For the text-containing cell, return its midpoint in [X, Y] coordinate format. 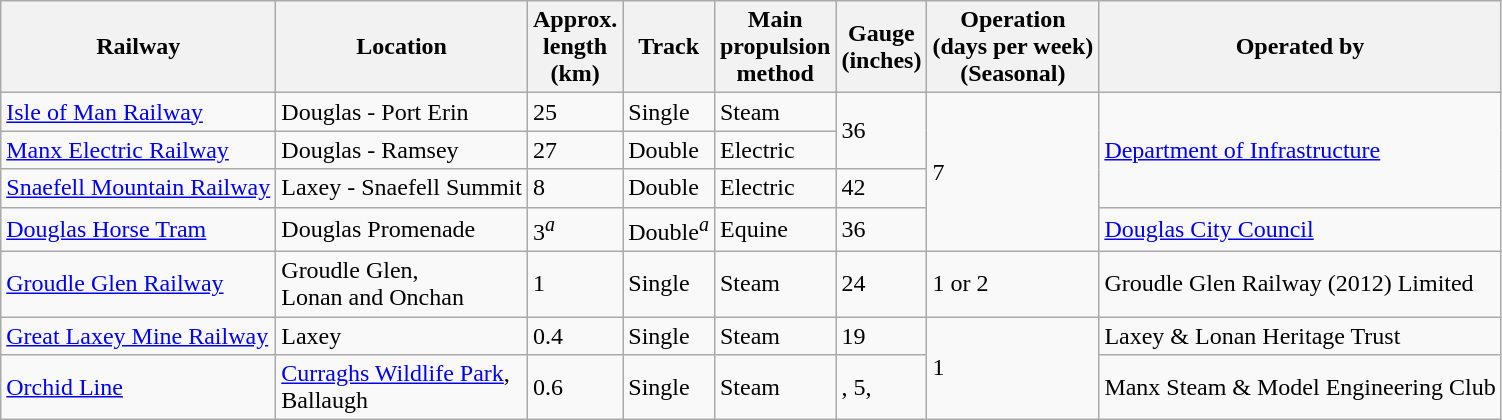
Gauge(inches) [882, 47]
Laxey [402, 336]
Operation(days per week)(Seasonal) [1013, 47]
Manx Steam & Model Engineering Club [1300, 388]
Douglas Horse Tram [138, 230]
Orchid Line [138, 388]
Railway [138, 47]
Operated by [1300, 47]
7 [1013, 172]
0.6 [574, 388]
Department of Infrastructure [1300, 150]
Snaefell Mountain Railway [138, 188]
25 [574, 112]
Douglas Promenade [402, 230]
Groudle Glen Railway (2012) Limited [1300, 284]
0.4 [574, 336]
Track [669, 47]
24 [882, 284]
Isle of Man Railway [138, 112]
19 [882, 336]
Groudle Glen Railway [138, 284]
Doublea [669, 230]
3a [574, 230]
Approx.length(km) [574, 47]
Curraghs Wildlife Park,Ballaugh [402, 388]
Douglas - Ramsey [402, 150]
1 or 2 [1013, 284]
27 [574, 150]
Manx Electric Railway [138, 150]
Douglas City Council [1300, 230]
Groudle Glen,Lonan and Onchan [402, 284]
42 [882, 188]
Mainpropulsionmethod [774, 47]
8 [574, 188]
Equine [774, 230]
Laxey - Snaefell Summit [402, 188]
Laxey & Lonan Heritage Trust [1300, 336]
Location [402, 47]
Great Laxey Mine Railway [138, 336]
Douglas - Port Erin [402, 112]
, 5, [882, 388]
